Provide the [X, Y] coordinate of the cell's center where the given text is located.  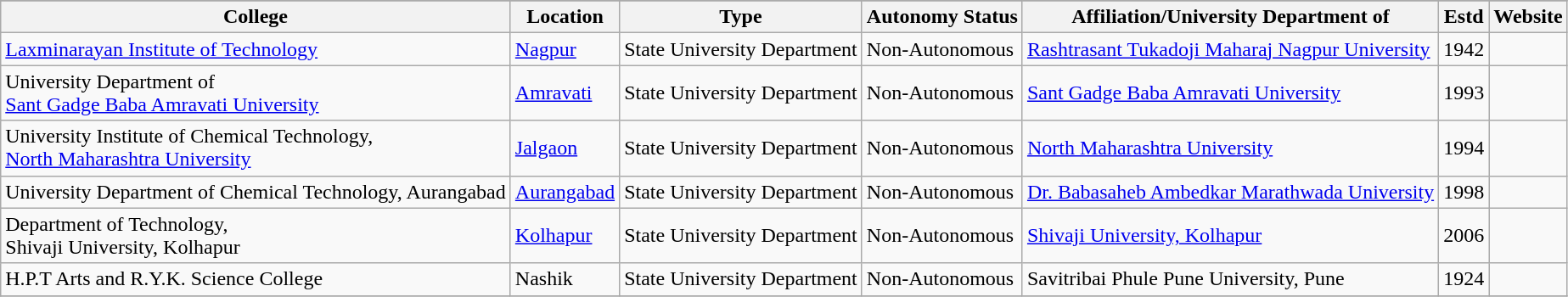
Location [565, 17]
Dr. Babasaheb Ambedkar Marathwada University [1230, 192]
1942 [1464, 49]
1994 [1464, 148]
Savitribai Phule Pune University, Pune [1230, 279]
H.P.T Arts and R.Y.K. Science College [256, 279]
College [256, 17]
Affiliation/University Department of [1230, 17]
1998 [1464, 192]
University Institute of Chemical Technology,North Maharashtra University [256, 148]
North Maharashtra University [1230, 148]
Nagpur [565, 49]
Shivaji University, Kolhapur [1230, 236]
University Department ofSant Gadge Baba Amravati University [256, 93]
1924 [1464, 279]
University Department of Chemical Technology, Aurangabad [256, 192]
1993 [1464, 93]
Jalgaon [565, 148]
Sant Gadge Baba Amravati University [1230, 93]
Rashtrasant Tukadoji Maharaj Nagpur University [1230, 49]
Type [741, 17]
Autonomy Status [942, 17]
Nashik [565, 279]
Kolhapur [565, 236]
Estd [1464, 17]
2006 [1464, 236]
Aurangabad [565, 192]
Amravati [565, 93]
Laxminarayan Institute of Technology [256, 49]
Department of Technology,Shivaji University, Kolhapur [256, 236]
Website [1528, 17]
